Pinpoint the cell where the given text exists, returning its (x, y) midpoint coordinate. 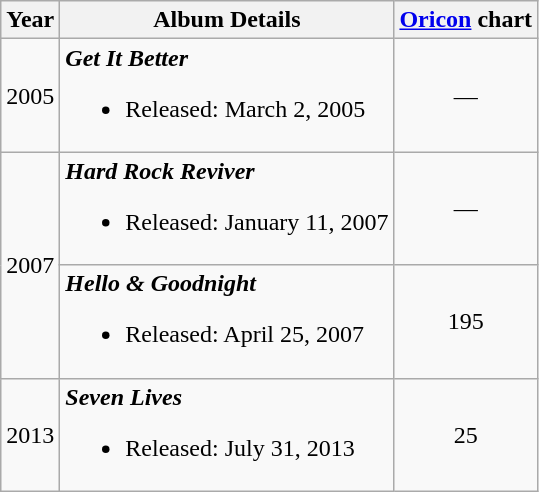
Hard Rock ReviverReleased: January 11, 2007 (227, 208)
Year (30, 20)
25 (466, 434)
2007 (30, 265)
Oricon chart (466, 20)
Album Details (227, 20)
Get It BetterReleased: March 2, 2005 (227, 96)
195 (466, 322)
2005 (30, 96)
Seven LivesReleased: July 31, 2013 (227, 434)
Hello & GoodnightReleased: April 25, 2007 (227, 322)
2013 (30, 434)
